Detect which cell encompasses the target text, then output its [x, y] center coordinate. 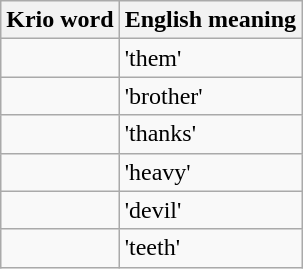
'thanks' [210, 134]
'them' [210, 58]
'teeth' [210, 248]
Krio word [60, 20]
'devil' [210, 210]
English meaning [210, 20]
'heavy' [210, 172]
'brother' [210, 96]
